Return (x, y) of the center of cell containing provided text 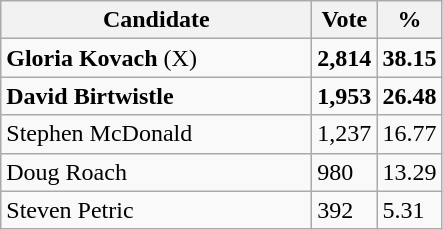
2,814 (344, 58)
5.31 (410, 210)
38.15 (410, 58)
% (410, 20)
Vote (344, 20)
Doug Roach (156, 172)
392 (344, 210)
13.29 (410, 172)
Stephen McDonald (156, 134)
Steven Petric (156, 210)
Candidate (156, 20)
1,953 (344, 96)
980 (344, 172)
16.77 (410, 134)
26.48 (410, 96)
1,237 (344, 134)
David Birtwistle (156, 96)
Gloria Kovach (X) (156, 58)
